Return [x, y] of the center of cell containing provided text 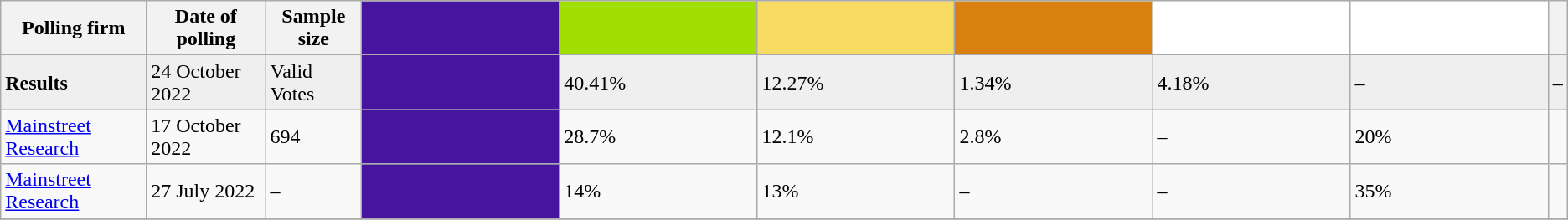
13% [856, 191]
12.1% [856, 137]
20% [1449, 137]
Sample size [313, 28]
Results [74, 82]
Polling firm [74, 28]
12.27% [856, 82]
35% [1449, 191]
4.18% [1251, 82]
Date of polling [206, 28]
17 October 2022 [206, 137]
27 July 2022 [206, 191]
40.41% [658, 82]
14% [658, 191]
Valid Votes [313, 82]
694 [313, 137]
28.7% [658, 137]
2.8% [1054, 137]
24 October 2022 [206, 82]
1.34% [1054, 82]
